Extract the (X, Y) coordinate from the center of the cell holding the provided text.  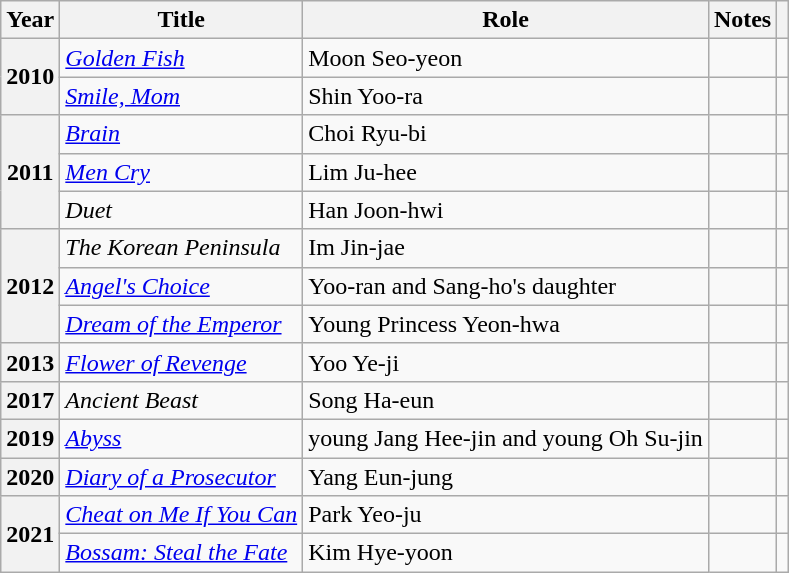
Brain (182, 134)
Song Ha-eun (506, 400)
Bossam: Steal the Fate (182, 553)
Park Yeo-ju (506, 515)
young Jang Hee-jin and young Oh Su-jin (506, 438)
Role (506, 20)
Shin Yoo-ra (506, 96)
2011 (30, 172)
Ancient Beast (182, 400)
Han Joon-hwi (506, 210)
2012 (30, 286)
Yang Eun-jung (506, 477)
Golden Fish (182, 58)
Duet (182, 210)
Lim Ju-hee (506, 172)
Abyss (182, 438)
Men Cry (182, 172)
Moon Seo-yeon (506, 58)
2021 (30, 534)
Angel's Choice (182, 286)
2013 (30, 362)
Kim Hye-yoon (506, 553)
Notes (742, 20)
Yoo-ran and Sang-ho's daughter (506, 286)
Young Princess Yeon-hwa (506, 324)
Smile, Mom (182, 96)
Yoo Ye-ji (506, 362)
2020 (30, 477)
Title (182, 20)
Flower of Revenge (182, 362)
Diary of a Prosecutor (182, 477)
Year (30, 20)
Dream of the Emperor (182, 324)
The Korean Peninsula (182, 248)
Im Jin-jae (506, 248)
Cheat on Me If You Can (182, 515)
2019 (30, 438)
2010 (30, 77)
2017 (30, 400)
Choi Ryu-bi (506, 134)
